Provide the (X, Y) coordinate of the cell's center where the given text is located.  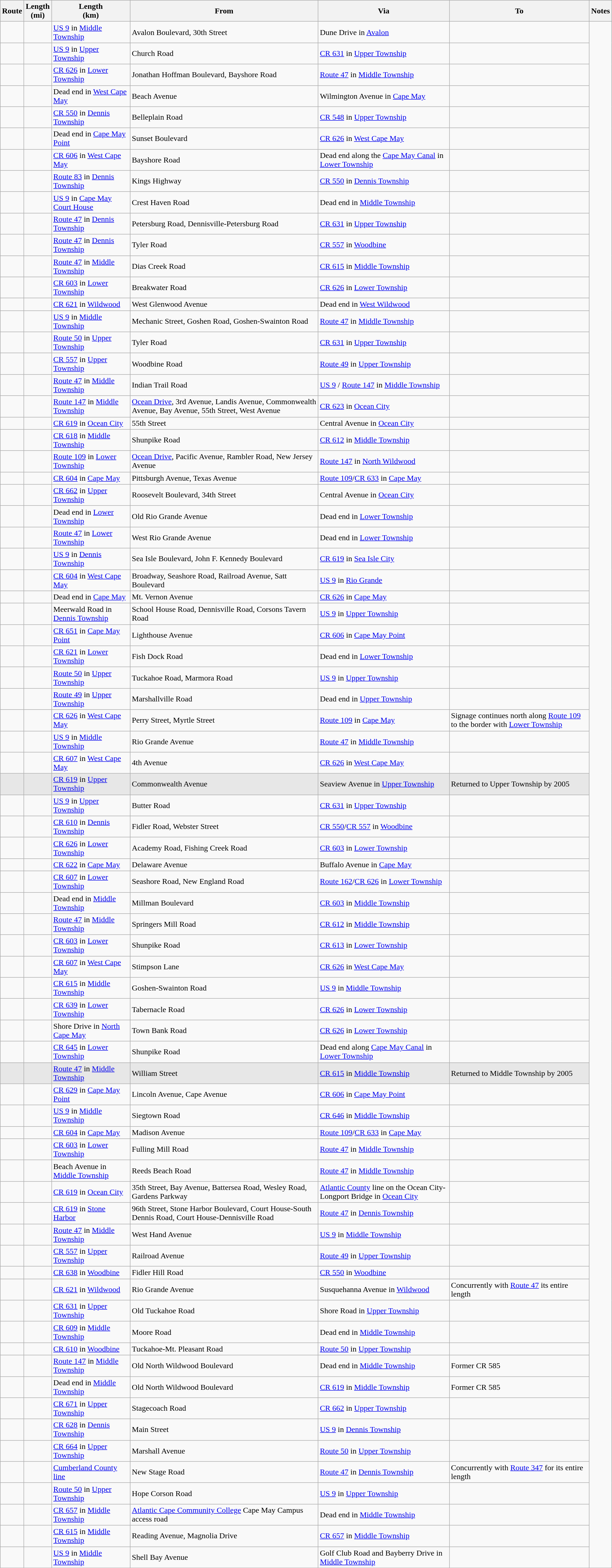
Commonwealth Avenue (224, 784)
Lincoln Avenue, Cape Avenue (224, 1094)
96th Street, Stone Harbor Boulevard, Court House-South Dennis Road, Court House-Dennisville Road (224, 1213)
Dead end along Cape May Canal in Lower Township (384, 1052)
West Glenwood Avenue (224, 304)
Signage continues north along Route 109 to the border with Lower Township (519, 720)
Main Street (224, 1430)
Millman Boulevard (224, 903)
Sunset Boulevard (224, 139)
Roosevelt Boulevard, 34th Street (224, 495)
William Street (224, 1073)
CR 664 in Upper Township (91, 1451)
Church Road (224, 54)
Dead end in West Cape May (91, 96)
Hope Corson Road (224, 1493)
Marshallville Road (224, 699)
Stagecoach Road (224, 1408)
Route 109 in Cape May (384, 720)
Fulling Mill Road (224, 1149)
Tabernacle Road (224, 1009)
CR 607 in Lower Township (91, 882)
New Stage Road (224, 1472)
Wilmington Avenue in Cape May (384, 96)
Cumberland County line (91, 1472)
CR 645 in Lower Township (91, 1052)
CR 548 in Upper Township (384, 117)
Length(km) (91, 11)
Woodbine Road (224, 364)
CR 646 in Middle Township (384, 1116)
Returned to Middle Township by 2005 (519, 1073)
Beach Avenue (224, 96)
Fidler Hill Road (224, 1273)
Pittsburgh Avenue, Texas Avenue (224, 478)
Avalon Boulevard, 30th Street (224, 32)
Butter Road (224, 805)
CR 623 in Ocean City (384, 406)
From (224, 11)
Susquehanna Avenue in Wildwood (384, 1290)
Via (384, 11)
Route 147 in North Wildwood (384, 461)
Kings Highway (224, 181)
Route 162/CR 626 in Lower Township (384, 882)
Shore Road in Upper Township (384, 1311)
CR 628 in Dennis Township (91, 1430)
CR 619 in Upper Township (91, 784)
Notes (601, 11)
CR 671 in Upper Township (91, 1408)
Perry Street, Myrtle Street (224, 720)
Marshall Avenue (224, 1451)
Sea Isle Boulevard, John F. Kennedy Boulevard (224, 559)
School House Road, Dennisville Road, Corsons Tavern Road (224, 614)
Railroad Avenue (224, 1256)
Belleplain Road (224, 117)
Bayshore Road (224, 160)
Dead end in Cape May (91, 597)
Concurrently with Route 347 for its entire length (519, 1472)
Lighthouse Avenue (224, 635)
To (519, 11)
Route 109 in Lower Township (91, 461)
Mechanic Street, Goshen Road, Goshen-Swainton Road (224, 321)
US 9 in Cape May Court House (91, 202)
Shell Bay Avenue (224, 1557)
Route 47 in Lower Township (91, 538)
Returned to Upper Township by 2005 (519, 784)
CR 639 in Lower Township (91, 1009)
Dead end in Cape May Point (91, 139)
CR 557 in Woodbine (384, 245)
Golf Club Road and Bayberry Drive in Middle Township (384, 1557)
CR 618 in Middle Township (91, 440)
CR 629 in Cape May Point (91, 1094)
CR 613 in Lower Township (384, 946)
CR 610 in Woodbine (91, 1349)
US 9 in Rio Grande (384, 580)
CR 610 in Dennis Township (91, 827)
Crest Haven Road (224, 202)
CR 619 in Sea Isle City (384, 559)
Siegtown Road (224, 1116)
CR 651 in Cape May Point (91, 635)
Meerwald Road in Dennis Township (91, 614)
CR 619 in Stone Harbor (91, 1213)
Reeds Beach Road (224, 1171)
Goshen-Swainton Road (224, 988)
Fidler Road, Webster Street (224, 827)
CR 622 in Cape May (91, 865)
Tuckahoe-Mt. Pleasant Road (224, 1349)
Dias Creek Road (224, 266)
Town Bank Road (224, 1031)
West Hand Avenue (224, 1234)
Route (12, 11)
Ocean Drive, Pacific Avenue, Rambler Road, New Jersey Avenue (224, 461)
Breakwater Road (224, 288)
CR 606 in West Cape May (91, 160)
Ocean Drive, 3rd Avenue, Landis Avenue, Commonwealth Avenue, Bay Avenue, 55th Street, West Avenue (224, 406)
Indian Trail Road (224, 385)
Concurrently with Route 47 its entire length (519, 1290)
4th Avenue (224, 763)
US 9 / Route 147 in Middle Township (384, 385)
Dune Drive in Avalon (384, 32)
CR 638 in Woodbine (91, 1273)
Buffalo Avenue in Cape May (384, 865)
West Rio Grande Avenue (224, 538)
Dead end in Upper Township (384, 699)
CR 550 in Woodbine (384, 1273)
Mt. Vernon Avenue (224, 597)
Old Tuckahoe Road (224, 1311)
Springers Mill Road (224, 924)
CR 619 in Middle Township (384, 1387)
Jonathan Hoffman Boulevard, Bayshore Road (224, 75)
Beach Avenue in Middle Township (91, 1171)
Old Rio Grande Avenue (224, 516)
Petersburg Road, Dennisville-Petersburg Road (224, 224)
35th Street, Bay Avenue, Battersea Road, Wesley Road, Gardens Parkway (224, 1192)
CR 621 in Lower Township (91, 657)
Atlantic County line on the Ocean City-Longport Bridge in Ocean City (384, 1192)
CR 604 in West Cape May (91, 580)
CR 603 in Middle Township (384, 903)
55th Street (224, 423)
Moore Road (224, 1332)
Seaview Avenue in Upper Township (384, 784)
Madison Avenue (224, 1132)
Route 83 in Dennis Township (91, 181)
Shore Drive in North Cape May (91, 1031)
CR 550/CR 557 in Woodbine (384, 827)
Broadway, Seashore Road, Railroad Avenue, Satt Boulevard (224, 580)
Stimpson Lane (224, 967)
Tuckahoe Road, Marmora Road (224, 678)
Reading Avenue, Magnolia Drive (224, 1536)
CR 609 in Middle Township (91, 1332)
Dead end in West Wildwood (384, 304)
Delaware Avenue (224, 865)
Academy Road, Fishing Creek Road (224, 848)
Atlantic Cape Community College Cape May Campus access road (224, 1515)
Seashore Road, New England Road (224, 882)
Length(mi) (38, 11)
Dead end along the Cape May Canal in Lower Township (384, 160)
Fish Dock Road (224, 657)
CR 626 in Cape May (384, 597)
